Capture the cell that displays the provided text and extract its [X, Y] central coordinate. 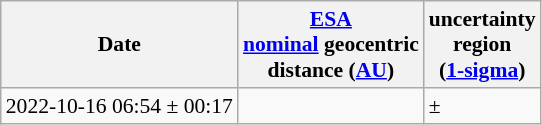
ESAnominal geocentricdistance (AU) [331, 44]
2022-10-16 06:54 ± 00:17 [120, 106]
± [482, 106]
Date [120, 44]
uncertaintyregion(1-sigma) [482, 44]
